Extract the (x, y) coordinate from the center of the cell holding the provided text.  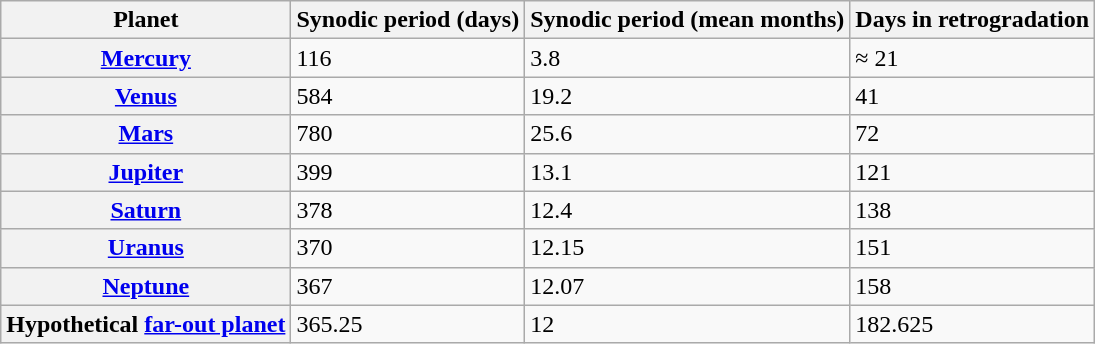
399 (408, 172)
378 (408, 210)
13.1 (688, 172)
138 (972, 210)
Hypothetical far-out planet (146, 324)
Venus (146, 96)
780 (408, 134)
Saturn (146, 210)
Mercury (146, 58)
121 (972, 172)
116 (408, 58)
Jupiter (146, 172)
≈ 21 (972, 58)
72 (972, 134)
12.15 (688, 248)
12.4 (688, 210)
3.8 (688, 58)
370 (408, 248)
Days in retrogradation (972, 20)
367 (408, 286)
151 (972, 248)
Uranus (146, 248)
19.2 (688, 96)
12.07 (688, 286)
Neptune (146, 286)
41 (972, 96)
25.6 (688, 134)
158 (972, 286)
Synodic period (days) (408, 20)
182.625 (972, 324)
Mars (146, 134)
Synodic period (mean months) (688, 20)
365.25 (408, 324)
Planet (146, 20)
584 (408, 96)
12 (688, 324)
